Determine the [x, y] coordinate at the center of the cell enclosing the given text.  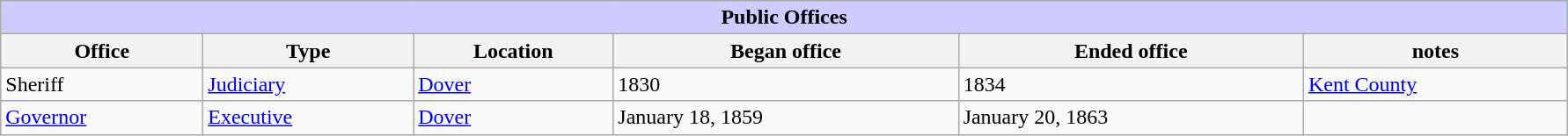
Location [514, 51]
Governor [102, 118]
Type [308, 51]
Ended office [1131, 51]
Executive [308, 118]
Sheriff [102, 84]
1834 [1131, 84]
Judiciary [308, 84]
1830 [786, 84]
January 18, 1859 [786, 118]
Kent County [1435, 84]
January 20, 1863 [1131, 118]
Began office [786, 51]
Public Offices [785, 18]
notes [1435, 51]
Office [102, 51]
